Detect which cell encompasses the target text, then output its [X, Y] center coordinate. 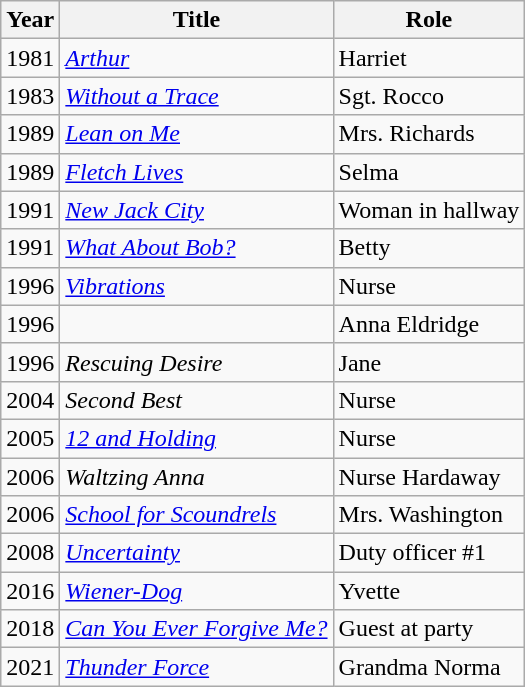
Woman in hallway [429, 210]
Lean on Me [196, 134]
12 and Holding [196, 438]
2018 [30, 629]
Uncertainty [196, 553]
Guest at party [429, 629]
2004 [30, 400]
Mrs. Washington [429, 515]
New Jack City [196, 210]
Nurse Hardaway [429, 477]
Selma [429, 172]
Duty officer #1 [429, 553]
Anna Eldridge [429, 324]
2016 [30, 591]
Fletch Lives [196, 172]
Wiener-Dog [196, 591]
2005 [30, 438]
Rescuing Desire [196, 362]
Role [429, 20]
What About Bob? [196, 248]
Yvette [429, 591]
Mrs. Richards [429, 134]
Can You Ever Forgive Me? [196, 629]
Harriet [429, 58]
Betty [429, 248]
Second Best [196, 400]
2008 [30, 553]
Vibrations [196, 286]
Waltzing Anna [196, 477]
Thunder Force [196, 667]
Title [196, 20]
Without a Trace [196, 96]
School for Scoundrels [196, 515]
1981 [30, 58]
Year [30, 20]
Arthur [196, 58]
1983 [30, 96]
Grandma Norma [429, 667]
2021 [30, 667]
Jane [429, 362]
Sgt. Rocco [429, 96]
